Scan for the cell matching the given text and deliver its (x, y) coordinate at center. 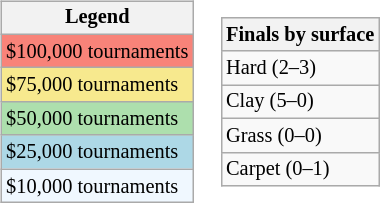
$10,000 tournaments (97, 186)
Grass (0–0) (300, 135)
Legend (97, 18)
Finals by surface (300, 34)
Carpet (0–1) (300, 169)
Hard (2–3) (300, 68)
$50,000 tournaments (97, 119)
Clay (5–0) (300, 102)
$75,000 tournaments (97, 85)
$25,000 tournaments (97, 152)
$100,000 tournaments (97, 51)
